Output the (x, y) coordinate of the center of the cell containing the given text.  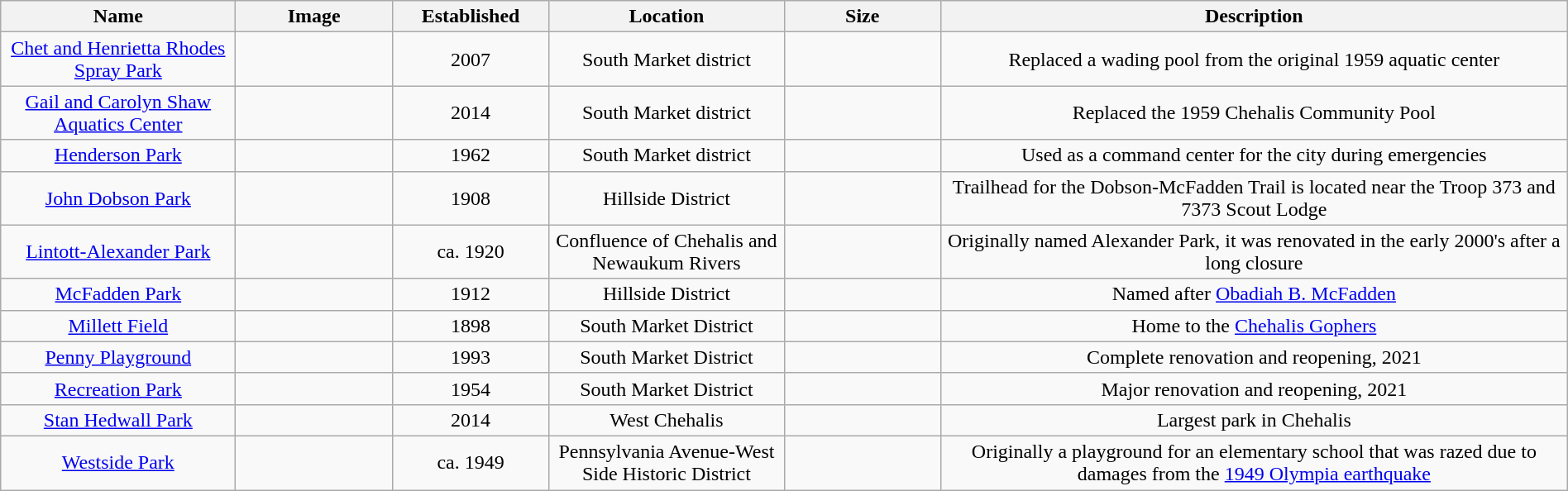
West Chehalis (667, 420)
1954 (471, 389)
Complete renovation and reopening, 2021 (1254, 357)
Location (667, 17)
Stan Hedwall Park (118, 420)
2007 (471, 60)
ca. 1949 (471, 463)
Replaced the 1959 Chehalis Community Pool (1254, 112)
Name (118, 17)
Size (862, 17)
Chet and Henrietta Rhodes Spray Park (118, 60)
Millett Field (118, 326)
Established (471, 17)
McFadden Park (118, 294)
Home to the Chehalis Gophers (1254, 326)
Pennsylvania Avenue-West Side Historic District (667, 463)
Lintott-Alexander Park (118, 251)
Image (314, 17)
Originally a playground for an elementary school that was razed due to damages from the 1949 Olympia earthquake (1254, 463)
1962 (471, 155)
Used as a command center for the city during emergencies (1254, 155)
1908 (471, 198)
Named after Obadiah B. McFadden (1254, 294)
Originally named Alexander Park, it was renovated in the early 2000's after a long closure (1254, 251)
John Dobson Park (118, 198)
Description (1254, 17)
Penny Playground (118, 357)
Replaced a wading pool from the original 1959 aquatic center (1254, 60)
Trailhead for the Dobson-McFadden Trail is located near the Troop 373 and 7373 Scout Lodge (1254, 198)
1898 (471, 326)
Confluence of Chehalis and Newaukum Rivers (667, 251)
1912 (471, 294)
Recreation Park (118, 389)
Gail and Carolyn Shaw Aquatics Center (118, 112)
1993 (471, 357)
Major renovation and reopening, 2021 (1254, 389)
Westside Park (118, 463)
Henderson Park (118, 155)
ca. 1920 (471, 251)
Largest park in Chehalis (1254, 420)
